Return (x, y) of the center of cell containing provided text 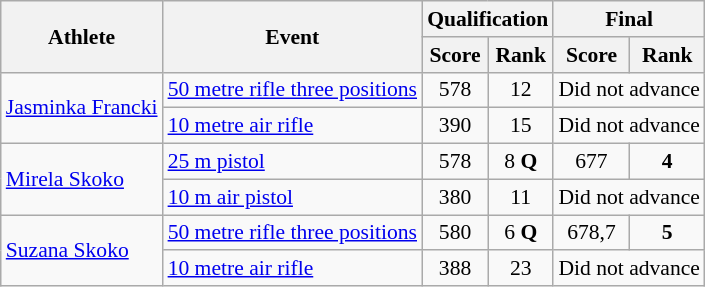
380 (455, 197)
388 (455, 269)
5 (668, 233)
12 (520, 90)
8 Q (520, 162)
677 (591, 162)
678,7 (591, 233)
390 (455, 126)
Event (293, 36)
11 (520, 197)
Final (629, 19)
15 (520, 126)
Suzana Skoko (82, 250)
580 (455, 233)
6 Q (520, 233)
Mirela Skoko (82, 180)
25 m pistol (293, 162)
Qualification (488, 19)
10 m air pistol (293, 197)
Athlete (82, 36)
Jasminka Francki (82, 108)
23 (520, 269)
4 (668, 162)
